Output the [X, Y] coordinate of the center of the cell containing the given text.  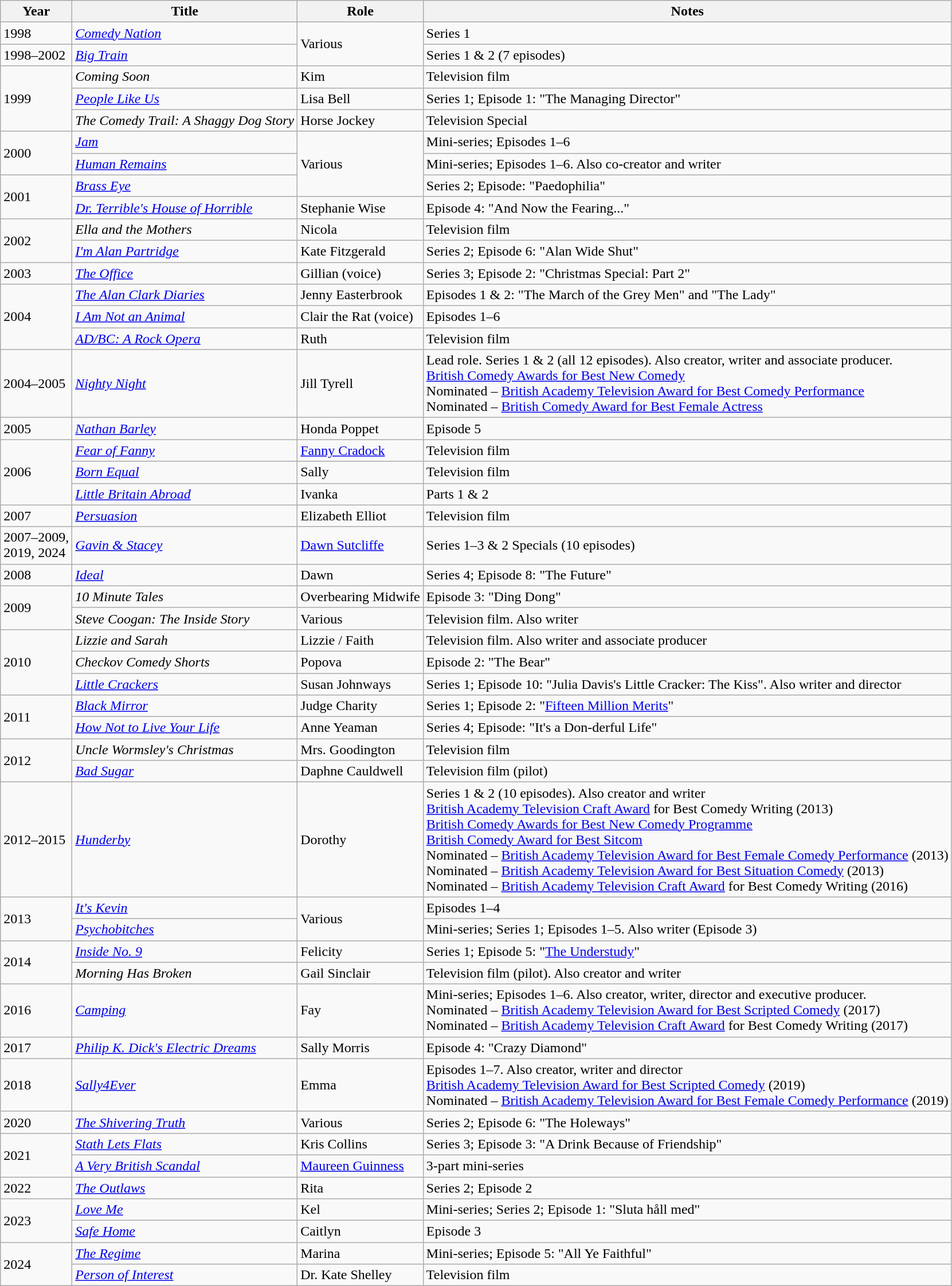
Camping [185, 1010]
Black Mirror [185, 706]
The Comedy Trail: A Shaggy Dog Story [185, 120]
Overbearing Midwife [361, 597]
Television film (pilot) [687, 771]
2004 [37, 317]
2001 [37, 197]
Gillian (voice) [361, 273]
Sally4Ever [185, 1085]
Philip K. Dick's Electric Dreams [185, 1048]
Ruth [361, 339]
Little Britain Abroad [185, 494]
3-part mini-series [687, 1166]
Anne Yeaman [361, 728]
2012–2015 [37, 840]
Kim [361, 77]
People Like Us [185, 99]
Checkov Comedy Shorts [185, 662]
2022 [37, 1188]
Stephanie Wise [361, 207]
Episode 2: "The Bear" [687, 662]
Ella and the Mothers [185, 229]
Love Me [185, 1210]
Series 2; Episode: "Paedophilia" [687, 186]
2004–2005 [37, 384]
Television film (pilot). Also creator and writer [687, 973]
Television Special [687, 120]
Nighty Night [185, 384]
Uncle Wormsley's Christmas [185, 750]
Television film. Also writer and associate producer [687, 640]
Marina [361, 1253]
2018 [37, 1085]
Sally [361, 472]
Steve Coogan: The Inside Story [185, 618]
Kate Fitzgerald [361, 251]
Maureen Guinness [361, 1166]
Series 1 [687, 33]
2000 [37, 153]
Felicity [361, 951]
Jenny Easterbrook [361, 295]
Series 3; Episode 2: "Christmas Special: Part 2" [687, 273]
Sally Morris [361, 1048]
Nicola [361, 229]
Gail Sinclair [361, 973]
Jill Tyrell [361, 384]
Dawn [361, 575]
AD/BC: A Rock Opera [185, 339]
It's Kevin [185, 908]
Kel [361, 1210]
Hunderby [185, 840]
Notes [687, 11]
2009 [37, 607]
Lisa Bell [361, 99]
Ivanka [361, 494]
Mini-series; Episodes 1–6 [687, 142]
Persuasion [185, 516]
2010 [37, 662]
Series 1; Episode 2: "Fifteen Million Merits" [687, 706]
2014 [37, 962]
Episode 4: "Crazy Diamond" [687, 1048]
Brass Eye [185, 186]
Series 1 & 2 (7 episodes) [687, 55]
2007 [37, 516]
Dawn Sutcliffe [361, 546]
Gavin & Stacey [185, 546]
Lizzie / Faith [361, 640]
2023 [37, 1221]
Kris Collins [361, 1144]
Honda Poppet [361, 429]
2024 [37, 1264]
Series 2; Episode 6: "The Holeways" [687, 1122]
The Office [185, 273]
Mini-series; Episode 5: "All Ye Faithful" [687, 1253]
Elizabeth Elliot [361, 516]
Dr. Terrible's House of Horrible [185, 207]
Inside No. 9 [185, 951]
Emma [361, 1085]
Big Train [185, 55]
Year [37, 11]
How Not to Live Your Life [185, 728]
Born Equal [185, 472]
Episode 3 [687, 1232]
2012 [37, 760]
Series 1–3 & 2 Specials (10 episodes) [687, 546]
Person of Interest [185, 1275]
2013 [37, 919]
Episodes 1–4 [687, 908]
2016 [37, 1010]
Popova [361, 662]
The Regime [185, 1253]
Little Crackers [185, 684]
Mrs. Goodington [361, 750]
2007–2009, 2019, 2024 [37, 546]
1998 [37, 33]
Series 3; Episode 3: "A Drink Because of Friendship" [687, 1144]
Series 2; Episode 6: "Alan Wide Shut" [687, 251]
The Alan Clark Diaries [185, 295]
2020 [37, 1122]
Coming Soon [185, 77]
Rita [361, 1188]
Horse Jockey [361, 120]
Episodes 1 & 2: "The March of the Grey Men" and "The Lady" [687, 295]
2005 [37, 429]
Episode 4: "And Now the Fearing..." [687, 207]
Judge Charity [361, 706]
2008 [37, 575]
2003 [37, 273]
Episodes 1–6 [687, 317]
1998–2002 [37, 55]
The Outlaws [185, 1188]
Television film. Also writer [687, 618]
Title [185, 11]
I'm Alan Partridge [185, 251]
Nathan Barley [185, 429]
2017 [37, 1048]
The Shivering Truth [185, 1122]
Episode 5 [687, 429]
Morning Has Broken [185, 973]
Series 1; Episode 5: "The Understudy" [687, 951]
I Am Not an Animal [185, 317]
Safe Home [185, 1232]
Episode 3: "Ding Dong" [687, 597]
Series 4; Episode 8: "The Future" [687, 575]
Role [361, 11]
Mini-series; Series 1; Episodes 1–5. Also writer (Episode 3) [687, 930]
1999 [37, 99]
Lizzie and Sarah [185, 640]
Mini-series; Series 2; Episode 1: "Sluta håll med" [687, 1210]
Comedy Nation [185, 33]
Stath Lets Flats [185, 1144]
Mini-series; Episodes 1–6. Also co-creator and writer [687, 164]
Psychobitches [185, 930]
10 Minute Tales [185, 597]
Dorothy [361, 840]
Series 4; Episode: "It's a Don-derful Life" [687, 728]
2002 [37, 240]
Fay [361, 1010]
Caitlyn [361, 1232]
Fanny Cradock [361, 450]
Parts 1 & 2 [687, 494]
Bad Sugar [185, 771]
2021 [37, 1155]
Clair the Rat (voice) [361, 317]
Jam [185, 142]
Daphne Cauldwell [361, 771]
A Very British Scandal [185, 1166]
Susan Johnways [361, 684]
2011 [37, 717]
2006 [37, 472]
Dr. Kate Shelley [361, 1275]
Series 1; Episode 10: "Julia Davis's Little Cracker: The Kiss". Also writer and director [687, 684]
Ideal [185, 575]
Series 2; Episode 2 [687, 1188]
Series 1; Episode 1: "The Managing Director" [687, 99]
Human Remains [185, 164]
Fear of Fanny [185, 450]
